Search for the cell housing the specified text and yield its [x, y] center coordinate. 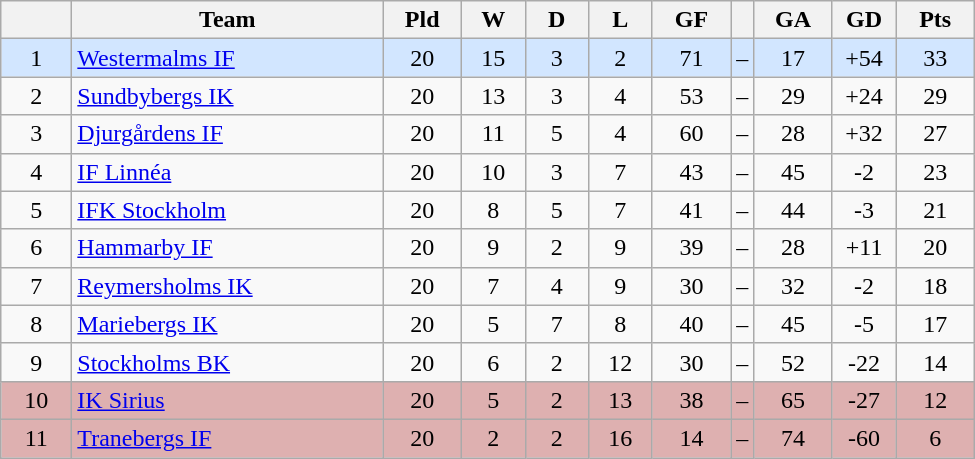
52 [794, 362]
-5 [864, 324]
44 [794, 210]
Sundbybergs IK [228, 96]
1 [36, 58]
16 [621, 438]
-22 [864, 362]
32 [794, 286]
15 [493, 58]
+24 [864, 96]
GA [794, 20]
33 [936, 58]
GF [692, 20]
60 [692, 134]
W [493, 20]
IFK Stockholm [228, 210]
41 [692, 210]
Tranebergs IF [228, 438]
+11 [864, 248]
GD [864, 20]
71 [692, 58]
Westermalms IF [228, 58]
Mariebergs IK [228, 324]
-60 [864, 438]
L [621, 20]
21 [936, 210]
39 [692, 248]
+54 [864, 58]
38 [692, 400]
IK Sirius [228, 400]
+32 [864, 134]
74 [794, 438]
27 [936, 134]
40 [692, 324]
Pld [422, 20]
Reymersholms IK [228, 286]
-27 [864, 400]
43 [692, 172]
53 [692, 96]
23 [936, 172]
D [557, 20]
Pts [936, 20]
18 [936, 286]
Djurgårdens IF [228, 134]
65 [794, 400]
-3 [864, 210]
IF Linnéa [228, 172]
Team [228, 20]
Stockholms BK [228, 362]
Hammarby IF [228, 248]
